Detect which cell encompasses the target text, then output its [X, Y] center coordinate. 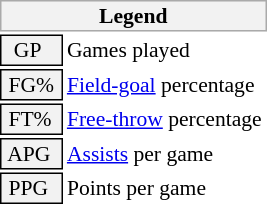
FG% [31, 85]
Free-throw percentage [166, 120]
Assists per game [166, 154]
Field-goal percentage [166, 85]
APG [31, 154]
Games played [166, 50]
PPG [31, 188]
FT% [31, 120]
GP [31, 50]
Points per game [166, 188]
Legend [134, 16]
